Capture the cell that displays the provided text and extract its [x, y] central coordinate. 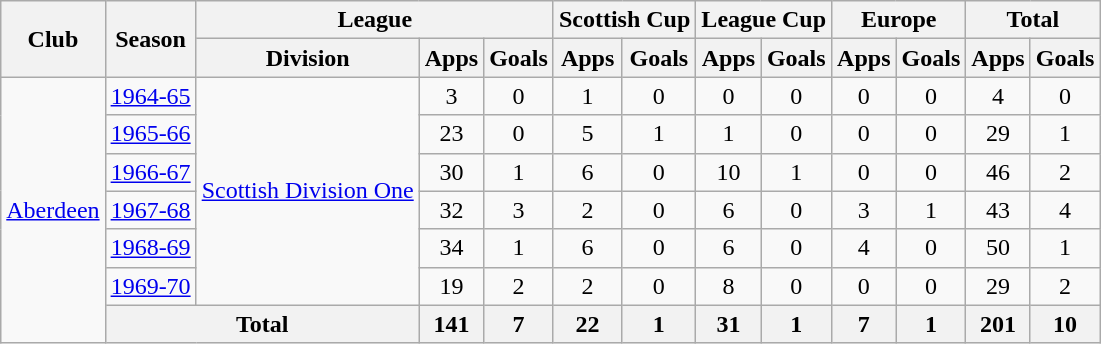
8 [728, 286]
141 [451, 324]
32 [451, 210]
League [374, 20]
23 [451, 134]
50 [998, 248]
5 [587, 134]
Aberdeen [53, 210]
46 [998, 172]
1967-68 [150, 210]
Scottish Division One [308, 191]
1964-65 [150, 96]
Europe [899, 20]
43 [998, 210]
1965-66 [150, 134]
19 [451, 286]
201 [998, 324]
Season [150, 39]
Club [53, 39]
30 [451, 172]
1969-70 [150, 286]
League Cup [764, 20]
Division [308, 58]
1966-67 [150, 172]
31 [728, 324]
34 [451, 248]
22 [587, 324]
1968-69 [150, 248]
Scottish Cup [624, 20]
